Find where the given text appears and provide that cell's center as (x, y) coordinate. 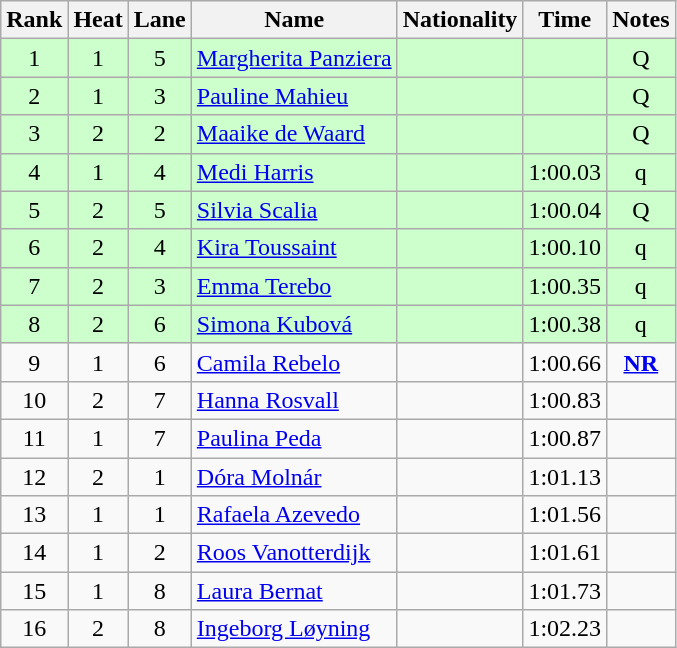
14 (34, 553)
1:00.35 (565, 286)
Heat (98, 20)
12 (34, 477)
1:01.61 (565, 553)
Hanna Rosvall (294, 400)
Rafaela Azevedo (294, 515)
1:01.73 (565, 591)
Rank (34, 20)
1:00.03 (565, 172)
15 (34, 591)
1:00.04 (565, 210)
Medi Harris (294, 172)
Pauline Mahieu (294, 96)
13 (34, 515)
Margherita Panziera (294, 58)
Paulina Peda (294, 438)
Notes (641, 20)
1:01.13 (565, 477)
Laura Bernat (294, 591)
Simona Kubová (294, 324)
Silvia Scalia (294, 210)
Roos Vanotterdijk (294, 553)
1:01.56 (565, 515)
Nationality (460, 20)
Kira Toussaint (294, 248)
Dóra Molnár (294, 477)
1:00.87 (565, 438)
Maaike de Waard (294, 134)
Time (565, 20)
9 (34, 362)
1:00.10 (565, 248)
Ingeborg Løyning (294, 629)
Name (294, 20)
11 (34, 438)
1:00.38 (565, 324)
NR (641, 362)
10 (34, 400)
Camila Rebelo (294, 362)
Lane (160, 20)
1:00.66 (565, 362)
Emma Terebo (294, 286)
1:02.23 (565, 629)
16 (34, 629)
1:00.83 (565, 400)
